Identify which cell holds the provided text, then report its [X, Y] central coordinate. 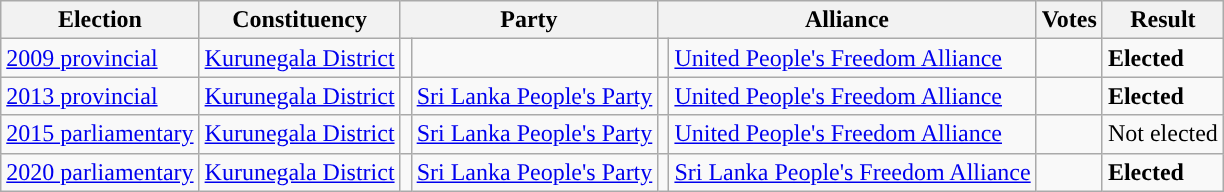
2020 parliamentary [100, 172]
Votes [1069, 20]
2009 provincial [100, 58]
Election [100, 20]
Result [1162, 20]
2015 parliamentary [100, 134]
2013 provincial [100, 96]
Constituency [300, 20]
Sri Lanka People's Freedom Alliance [852, 172]
Party [529, 20]
Not elected [1162, 134]
Alliance [847, 20]
